Output the [X, Y] coordinate of the center of the cell containing the given text.  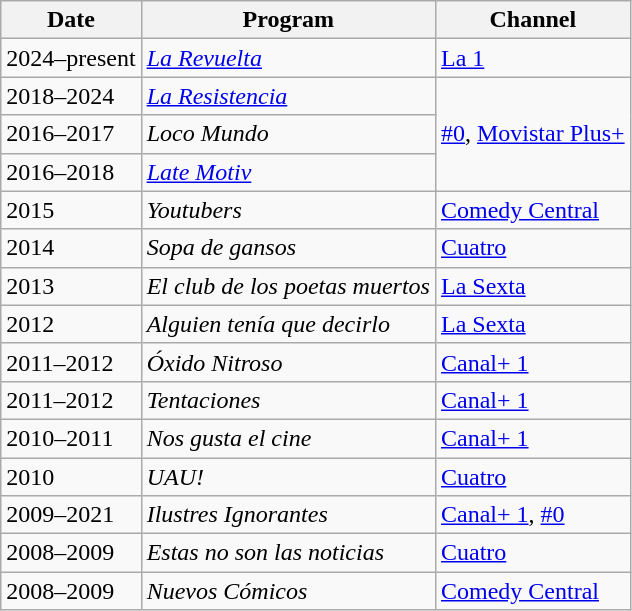
Late Motiv [288, 172]
2016–2017 [71, 134]
Youtubers [288, 210]
La 1 [532, 58]
El club de los poetas muertos [288, 286]
La Revuelta [288, 58]
Estas no son las noticias [288, 553]
2015 [71, 210]
2024–present [71, 58]
2012 [71, 324]
Channel [532, 20]
Nuevos Cómicos [288, 591]
Ilustres Ignorantes [288, 515]
Date [71, 20]
2016–2018 [71, 172]
Nos gusta el cine [288, 438]
Óxido Nitroso [288, 362]
Canal+ 1, #0 [532, 515]
Loco Mundo [288, 134]
Tentaciones [288, 400]
2013 [71, 286]
2010–2011 [71, 438]
La Resistencia [288, 96]
2014 [71, 248]
#0, Movistar Plus+ [532, 134]
Program [288, 20]
2010 [71, 477]
UAU! [288, 477]
Alguien tenía que decirlo [288, 324]
2009–2021 [71, 515]
Sopa de gansos [288, 248]
2018–2024 [71, 96]
